Return [x, y] of the center of cell containing provided text 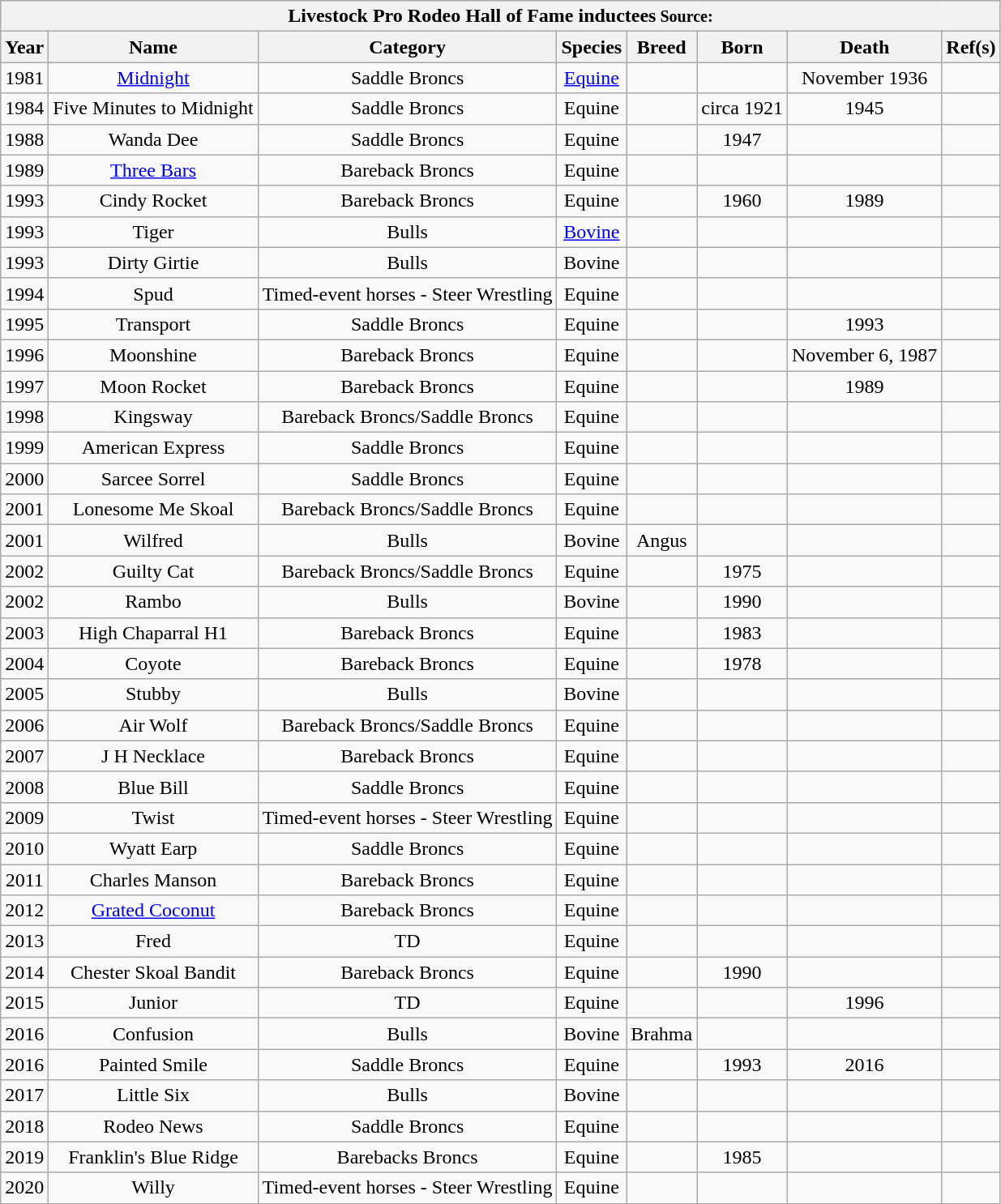
Midnight [153, 78]
1984 [24, 109]
Franklin's Blue Ridge [153, 1157]
Category [407, 47]
Species [592, 47]
American Express [153, 448]
1947 [742, 139]
Rodeo News [153, 1126]
Grated Coconut [153, 911]
Coyote [153, 664]
circa 1921 [742, 109]
High Chaparral H1 [153, 633]
Blue Bill [153, 787]
2006 [24, 725]
Air Wolf [153, 725]
Cindy Rocket [153, 201]
Three Bars [153, 170]
Little Six [153, 1095]
Moon Rocket [153, 386]
2013 [24, 941]
November 1936 [864, 78]
1945 [864, 109]
Confusion [153, 1034]
1983 [742, 633]
2014 [24, 972]
Rambo [153, 602]
Breed [661, 47]
Angus [661, 540]
2012 [24, 911]
2009 [24, 818]
1981 [24, 78]
Brahma [661, 1034]
1997 [24, 386]
2007 [24, 756]
J H Necklace [153, 756]
Livestock Pro Rodeo Hall of Fame inductees Source: [501, 16]
2017 [24, 1095]
Tiger [153, 232]
Name [153, 47]
1995 [24, 324]
2018 [24, 1126]
Five Minutes to Midnight [153, 109]
2004 [24, 664]
Chester Skoal Bandit [153, 972]
Wilfred [153, 540]
Willy [153, 1188]
2003 [24, 633]
Ref(s) [971, 47]
Wanda Dee [153, 139]
1985 [742, 1157]
2008 [24, 787]
1960 [742, 201]
1994 [24, 293]
Stubby [153, 694]
Guilty Cat [153, 571]
2015 [24, 1003]
2011 [24, 879]
Death [864, 47]
2020 [24, 1188]
1978 [742, 664]
Year [24, 47]
2019 [24, 1157]
Spud [153, 293]
1998 [24, 417]
Dirty Girtie [153, 263]
November 6, 1987 [864, 355]
Fred [153, 941]
Junior [153, 1003]
Twist [153, 818]
Moonshine [153, 355]
Kingsway [153, 417]
Painted Smile [153, 1065]
1999 [24, 448]
Transport [153, 324]
2010 [24, 848]
Barebacks Broncs [407, 1157]
2005 [24, 694]
Born [742, 47]
Wyatt Earp [153, 848]
Sarcee Sorrel [153, 479]
Charles Manson [153, 879]
1975 [742, 571]
Lonesome Me Skoal [153, 510]
1988 [24, 139]
2000 [24, 479]
